Identify which cell holds the provided text, then report its [X, Y] central coordinate. 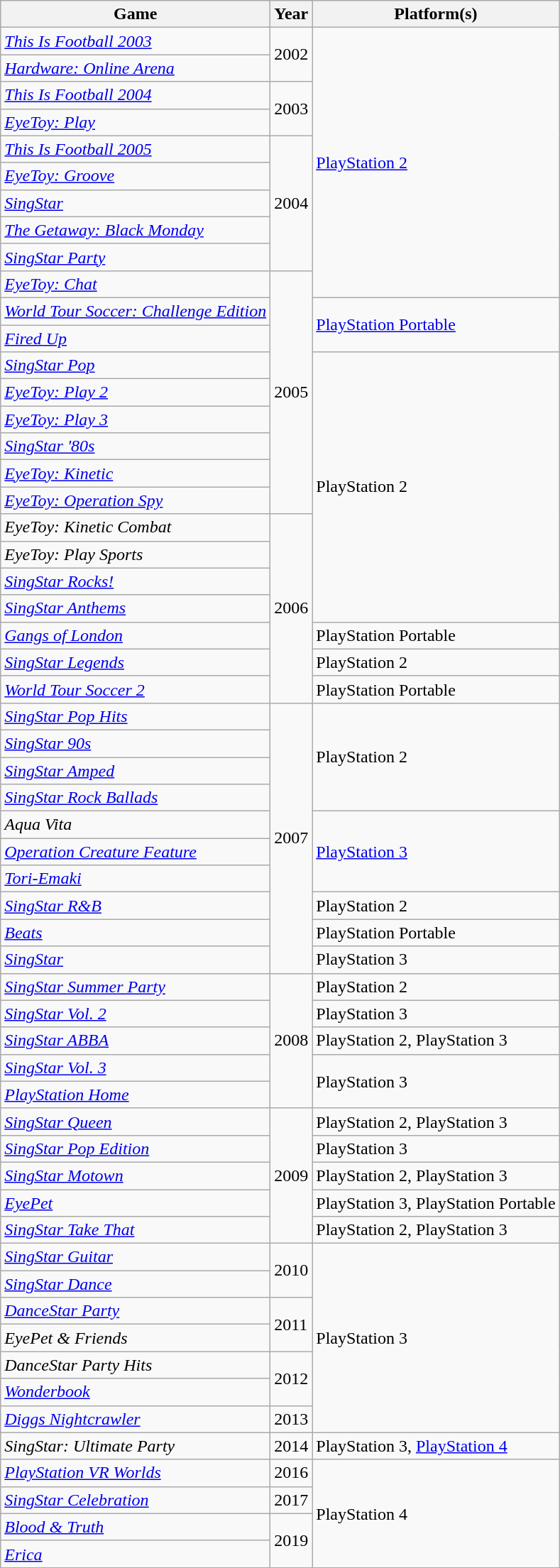
SingStar Rock Ballads [136, 798]
2012 [291, 1378]
This Is Football 2003 [136, 41]
Beats [136, 933]
2014 [291, 1446]
2013 [291, 1419]
SingStar ABBA [136, 1041]
EyeToy: Play [136, 122]
EyeToy: Play 2 [136, 393]
EyePet & Friends [136, 1338]
2007 [291, 838]
EyeToy: Play Sports [136, 554]
SingStar Summer Party [136, 987]
Gangs of London [136, 635]
Year [291, 14]
Operation Creature Feature [136, 852]
2017 [291, 1500]
PlayStation VR Worlds [136, 1473]
SingStar Motown [136, 1175]
Wonderbook [136, 1392]
SingStar Pop Hits [136, 716]
SingStar Vol. 2 [136, 1014]
Tori-Emaki [136, 879]
This Is Football 2004 [136, 95]
Game [136, 14]
SingStar '80s [136, 446]
EyeToy: Play 3 [136, 420]
2006 [291, 608]
World Tour Soccer 2 [136, 689]
World Tour Soccer: Challenge Edition [136, 311]
SingStar Party [136, 257]
PlayStation 3, PlayStation 4 [436, 1446]
SingStar R&B [136, 906]
SingStar Rocks! [136, 581]
SingStar Celebration [136, 1500]
SingStar Vol. 3 [136, 1068]
2008 [291, 1041]
2016 [291, 1473]
This Is Football 2005 [136, 149]
2004 [291, 203]
2002 [291, 55]
EyeToy: Groove [136, 176]
Aqua Vita [136, 825]
SingStar Legends [136, 662]
DanceStar Party Hits [136, 1365]
The Getaway: Black Monday [136, 230]
EyeToy: Kinetic [136, 473]
EyeToy: Chat [136, 284]
EyeToy: Operation Spy [136, 500]
2003 [291, 109]
2005 [291, 392]
PlayStation 3, PlayStation Portable [436, 1203]
PlayStation 4 [436, 1513]
DanceStar Party [136, 1311]
2019 [291, 1540]
SingStar Queen [136, 1122]
SingStar 90s [136, 743]
SingStar Pop [136, 366]
Blood & Truth [136, 1527]
SingStar Pop Edition [136, 1148]
SingStar Dance [136, 1284]
Platform(s) [436, 14]
EyeToy: Kinetic Combat [136, 527]
Hardware: Online Arena [136, 68]
SingStar Take That [136, 1230]
Diggs Nightcrawler [136, 1419]
SingStar Amped [136, 770]
2010 [291, 1271]
2011 [291, 1325]
SingStar Guitar [136, 1257]
PlayStation Home [136, 1095]
SingStar: Ultimate Party [136, 1446]
Erica [136, 1554]
Fired Up [136, 339]
SingStar Anthems [136, 608]
2009 [291, 1175]
EyePet [136, 1203]
